Identify which cell holds the provided text, then report its [x, y] central coordinate. 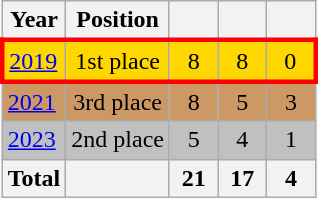
0 [292, 60]
3 [292, 101]
1st place [118, 60]
2019 [34, 60]
3rd place [118, 101]
2023 [34, 140]
Total [34, 178]
Year [34, 21]
Position [118, 21]
2nd place [118, 140]
2021 [34, 101]
21 [194, 178]
17 [242, 178]
1 [292, 140]
